Determine the [X, Y] coordinate at the center of the cell enclosing the given text.  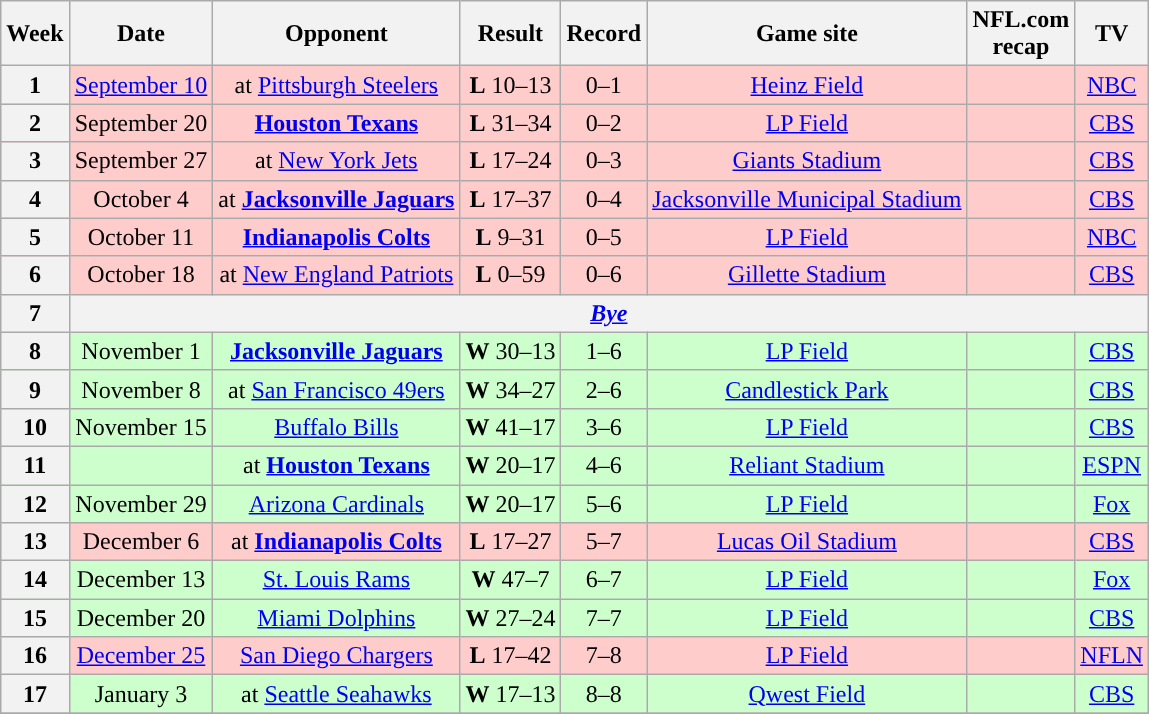
W 30–13 [510, 351]
Arizona Cardinals [336, 503]
Candlestick Park [807, 389]
3–6 [604, 427]
0–1 [604, 85]
September 20 [141, 123]
12 [35, 503]
W 47–7 [510, 580]
at Pittsburgh Steelers [336, 85]
W 34–27 [510, 389]
Reliant Stadium [807, 465]
December 13 [141, 580]
at New England Patriots [336, 275]
September 10 [141, 85]
Giants Stadium [807, 161]
13 [35, 542]
5–6 [604, 503]
7–8 [604, 656]
L 17–24 [510, 161]
8–8 [604, 694]
2 [35, 123]
December 25 [141, 656]
0–4 [604, 199]
5 [35, 237]
W 17–13 [510, 694]
at Seattle Seahawks [336, 694]
L 17–37 [510, 199]
Jacksonville Municipal Stadium [807, 199]
at San Francisco 49ers [336, 389]
November 29 [141, 503]
NFL.comrecap [1021, 34]
9 [35, 389]
L 17–27 [510, 542]
September 27 [141, 161]
Miami Dolphins [336, 618]
Gillette Stadium [807, 275]
Jacksonville Jaguars [336, 351]
0–6 [604, 275]
L 31–34 [510, 123]
6 [35, 275]
14 [35, 580]
Date [141, 34]
Lucas Oil Stadium [807, 542]
1 [35, 85]
11 [35, 465]
W 41–17 [510, 427]
5–7 [604, 542]
L 10–13 [510, 85]
at Houston Texans [336, 465]
Heinz Field [807, 85]
8 [35, 351]
Bye [608, 313]
L 9–31 [510, 237]
15 [35, 618]
November 8 [141, 389]
1–6 [604, 351]
Indianapolis Colts [336, 237]
0–3 [604, 161]
Houston Texans [336, 123]
St. Louis Rams [336, 580]
0–2 [604, 123]
17 [35, 694]
December 20 [141, 618]
October 4 [141, 199]
Qwest Field [807, 694]
at Jacksonville Jaguars [336, 199]
4–6 [604, 465]
16 [35, 656]
Opponent [336, 34]
6–7 [604, 580]
Week [35, 34]
Result [510, 34]
NFLN [1112, 656]
2–6 [604, 389]
October 18 [141, 275]
3 [35, 161]
Record [604, 34]
October 11 [141, 237]
November 15 [141, 427]
December 6 [141, 542]
4 [35, 199]
L 0–59 [510, 275]
Game site [807, 34]
at Indianapolis Colts [336, 542]
San Diego Chargers [336, 656]
ESPN [1112, 465]
W 27–24 [510, 618]
L 17–42 [510, 656]
November 1 [141, 351]
Buffalo Bills [336, 427]
January 3 [141, 694]
at New York Jets [336, 161]
TV [1112, 34]
0–5 [604, 237]
7 [35, 313]
10 [35, 427]
7–7 [604, 618]
